Output the (X, Y) coordinate of the center of the cell containing the given text.  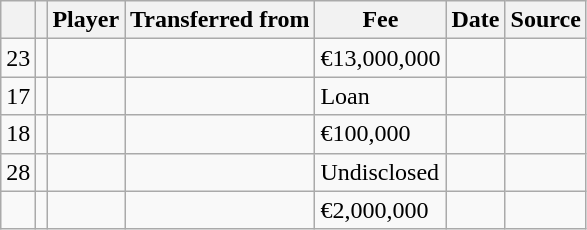
23 (18, 58)
28 (18, 172)
Loan (380, 96)
Source (546, 20)
Date (476, 20)
€13,000,000 (380, 58)
Fee (380, 20)
Undisclosed (380, 172)
Player (86, 20)
€2,000,000 (380, 210)
€100,000 (380, 134)
Transferred from (220, 20)
17 (18, 96)
18 (18, 134)
